From the cell containing the given text, extract its center point as (X, Y) coordinate. 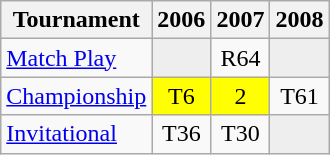
2 (240, 96)
Invitational (76, 134)
2007 (240, 20)
2006 (182, 20)
T30 (240, 134)
Tournament (76, 20)
Championship (76, 96)
2008 (300, 20)
T6 (182, 96)
T61 (300, 96)
R64 (240, 58)
Match Play (76, 58)
T36 (182, 134)
